Output the [x, y] coordinate of the center of the cell containing the given text.  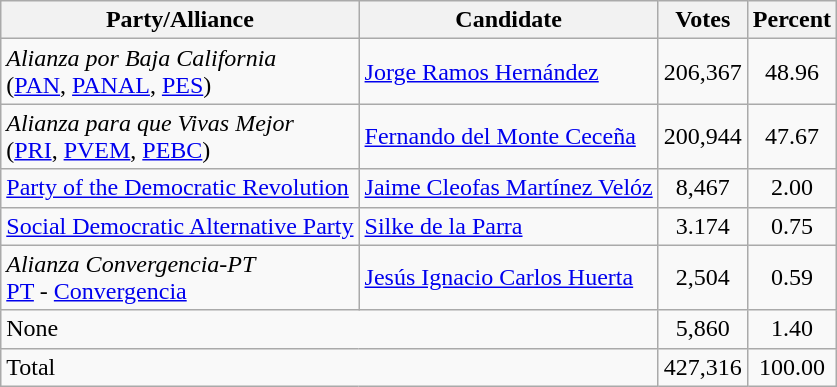
Total [330, 367]
427,316 [702, 367]
Alianza Convergencia-PT PT - Convergencia [180, 278]
None [330, 329]
2.00 [792, 188]
Social Democratic Alternative Party [180, 226]
2,504 [702, 278]
8,467 [702, 188]
1.40 [792, 329]
Party/Alliance [180, 20]
100.00 [792, 367]
200,944 [702, 136]
Candidate [508, 20]
Silke de la Parra [508, 226]
Alianza por Baja California (PAN, PANAL, PES) [180, 72]
Fernando del Monte Ceceña [508, 136]
3.174 [702, 226]
Jaime Cleofas Martínez Velóz [508, 188]
48.96 [792, 72]
0.59 [792, 278]
Jorge Ramos Hernández [508, 72]
Party of the Democratic Revolution [180, 188]
47.67 [792, 136]
Percent [792, 20]
5,860 [702, 329]
Alianza para que Vivas Mejor (PRI, PVEM, PEBC) [180, 136]
206,367 [702, 72]
Votes [702, 20]
Jesús Ignacio Carlos Huerta [508, 278]
0.75 [792, 226]
